Pinpoint the cell where the given text exists, returning its [x, y] midpoint coordinate. 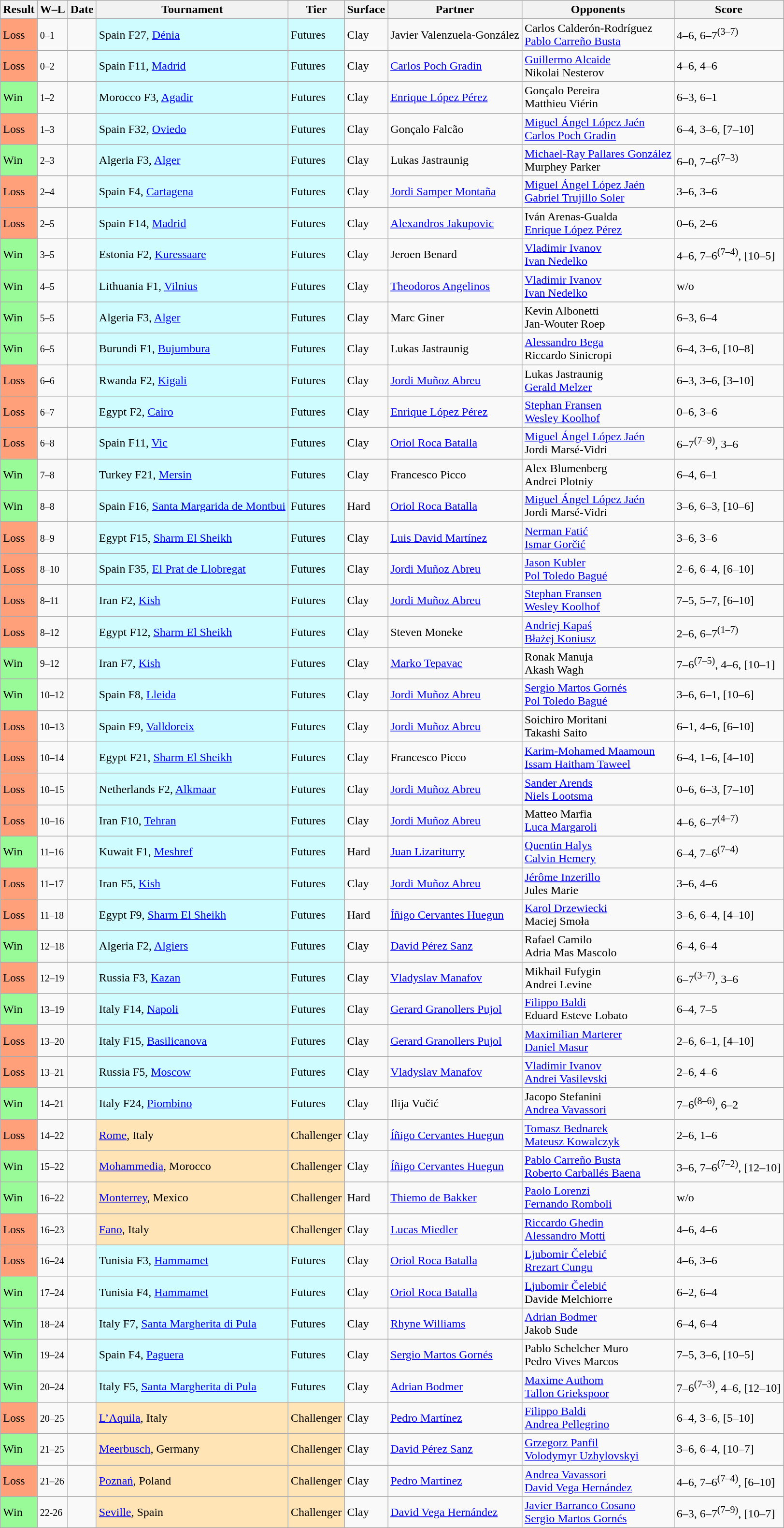
9–12 [52, 663]
6–0, 7–6(7–3) [728, 160]
Vladimir Ivanov Andrei Vasilevski [598, 1072]
Spain F4, Cartagena [192, 191]
2–4 [52, 191]
6–4, 3–6, [10–8] [728, 349]
6–4, 7–6(7–4) [728, 851]
16–23 [52, 1229]
Juan Lizariturry [455, 851]
13–19 [52, 1009]
Italy F15, Basilicanova [192, 1041]
Spain F32, Oviedo [192, 129]
21–25 [52, 1450]
Jordi Samper Montaña [455, 191]
14–22 [52, 1135]
Spain F8, Lleida [192, 695]
7–5, 5–7, [6–10] [728, 600]
13–20 [52, 1041]
10–16 [52, 821]
Italy F14, Napoli [192, 1009]
Adrian Bodmer [455, 1386]
Luis David Martínez [455, 537]
4–6, 7–6(7–4), [6–10] [728, 1481]
Egypt F9, Sharm El Sheikh [192, 915]
5–5 [52, 317]
3–5 [52, 254]
10–14 [52, 758]
22-26 [52, 1513]
Russia F3, Kazan [192, 978]
8–11 [52, 600]
Grzegorz Panfil Volodymyr Uzhylovskyi [598, 1450]
Miguel Ángel López Jaén Gabriel Trujillo Soler [598, 191]
Ljubomir Čelebić Davide Melchiorre [598, 1292]
Paolo Lorenzi Fernando Romboli [598, 1197]
17–24 [52, 1292]
Russia F5, Moscow [192, 1072]
Spain F9, Valldoreix [192, 726]
Result [19, 10]
6–1, 4–6, [6–10] [728, 726]
6–4, 1–6, [4–10] [728, 758]
6–5 [52, 349]
Estonia F2, Kuressaare [192, 254]
Jacopo Stefanini Andrea Vavassori [598, 1104]
6–7(3–7), 3–6 [728, 978]
Tomasz Bednarek Mateusz Kowalczyk [598, 1135]
13–21 [52, 1072]
Egypt F12, Sharm El Sheikh [192, 632]
20–24 [52, 1386]
Alexandros Jakupovic [455, 223]
Monterrey, Mexico [192, 1197]
Marko Tepavac [455, 663]
6–8 [52, 444]
Carlos Calderón-Rodríguez Pablo Carreño Busta [598, 35]
8–12 [52, 632]
Ilija Vučić [455, 1104]
Tournament [192, 10]
Riccardo Ghedin Alessandro Motti [598, 1229]
11–17 [52, 883]
6–2, 6–4 [728, 1292]
4–6, 7–6(7–4), [10–5] [728, 254]
Kuwait F1, Meshref [192, 851]
2–3 [52, 160]
Rome, Italy [192, 1135]
Rwanda F2, Kigali [192, 380]
Burundi F1, Bujumbura [192, 349]
2–5 [52, 223]
7–5, 3–6, [10–5] [728, 1355]
0–6, 2–6 [728, 223]
18–24 [52, 1323]
Spain F27, Dénia [192, 35]
Spain F14, Madrid [192, 223]
Ljubomir Čelebić Rrezart Cungu [598, 1260]
7–8 [52, 475]
Rafael Camilo Adria Mas Mascolo [598, 946]
David Vega Hernández [455, 1513]
2–6, 6–7(1–7) [728, 632]
8–10 [52, 569]
6–3, 6–4 [728, 317]
16–22 [52, 1197]
6–3, 6–7(7–9), [10–7] [728, 1513]
3–6, 6–3, [10–6] [728, 506]
Miguel Ángel López Jaén Carlos Poch Gradin [598, 129]
6–4, 3–6, [5–10] [728, 1418]
8–8 [52, 506]
Gonçalo Pereira Matthieu Viérin [598, 98]
Matteo Marfia Luca Margaroli [598, 821]
0–6, 3–6 [728, 412]
Iran F5, Kish [192, 883]
Lucas Miedler [455, 1229]
Iran F2, Kish [192, 600]
2–6, 6–1, [4–10] [728, 1041]
Iran F7, Kish [192, 663]
7–6(7–3), 4–6, [12–10] [728, 1386]
Andriej Kapaś Błażej Koniusz [598, 632]
Turkey F21, Mersin [192, 475]
12–19 [52, 978]
19–24 [52, 1355]
10–12 [52, 695]
Adrian Bodmer Jakob Sude [598, 1323]
10–15 [52, 789]
Karol Drzewiecki Maciej Smoła [598, 915]
Sergio Martos Gornés [455, 1355]
Marc Giner [455, 317]
4–6, 3–6 [728, 1260]
Italy F24, Piombino [192, 1104]
Guillermo Alcaide Nikolai Nesterov [598, 66]
W–L [52, 10]
1–3 [52, 129]
21–26 [52, 1481]
Spain F11, Madrid [192, 66]
Mohammedia, Morocco [192, 1167]
0–2 [52, 66]
Lithuania F1, Vilnius [192, 286]
Sander Arends Niels Lootsma [598, 789]
Spain F16, Santa Margarida de Montbui [192, 506]
6–4, 6–1 [728, 475]
Alessandro Bega Riccardo Sinicropi [598, 349]
Surface [366, 10]
Lukas Jastraunig Gerald Melzer [598, 380]
6–4, 3–6, [7–10] [728, 129]
Soichiro Moritani Takashi Saito [598, 726]
Javier Valenzuela-González [455, 35]
Egypt F21, Sharm El Sheikh [192, 758]
3–6, 6–1, [10–6] [728, 695]
Thiemo de Bakker [455, 1197]
Date [82, 10]
Gonçalo Falcão [455, 129]
Rhyne Williams [455, 1323]
4–5 [52, 286]
1–2 [52, 98]
2–6, 4–6 [728, 1072]
15–22 [52, 1167]
Iran F10, Tehran [192, 821]
Spain F35, El Prat de Llobregat [192, 569]
6–3, 3–6, [3–10] [728, 380]
Tunisia F3, Hammamet [192, 1260]
Score [728, 10]
Iván Arenas-Gualda Enrique López Pérez [598, 223]
Javier Barranco Cosano Sergio Martos Gornés [598, 1513]
Andrea Vavassori David Vega Hernández [598, 1481]
10–13 [52, 726]
Partner [455, 10]
Steven Moneke [455, 632]
Ronak Manuja Akash Wagh [598, 663]
3–6, 4–6 [728, 883]
16–24 [52, 1260]
Italy F7, Santa Margherita di Pula [192, 1323]
11–18 [52, 915]
L’Aquila, Italy [192, 1418]
2–6, 1–6 [728, 1135]
20–25 [52, 1418]
Karim-Mohamed Maamoun Issam Haitham Taweel [598, 758]
Meerbusch, Germany [192, 1450]
4–6, 6–7(4–7) [728, 821]
Filippo Baldi Andrea Pellegrino [598, 1418]
Pablo Carreño Busta Roberto Carballés Baena [598, 1167]
4–6, 6–7(3–7) [728, 35]
Seville, Spain [192, 1513]
Carlos Poch Gradin [455, 66]
7–6(7–5), 4–6, [10–1] [728, 663]
Spain F4, Paguera [192, 1355]
0–6, 6–3, [7–10] [728, 789]
Mikhail Fufygin Andrei Levine [598, 978]
6–7(7–9), 3–6 [728, 444]
Theodoros Angelinos [455, 286]
Sergio Martos Gornés Pol Toledo Bagué [598, 695]
3–6, 6–4, [10–7] [728, 1450]
Morocco F3, Agadir [192, 98]
0–1 [52, 35]
Maximilian Marterer Daniel Masur [598, 1041]
Algeria F2, Algiers [192, 946]
Quentin Halys Calvin Hemery [598, 851]
14–21 [52, 1104]
7–6(8–6), 6–2 [728, 1104]
Poznań, Poland [192, 1481]
11–16 [52, 851]
Alex Blumenberg Andrei Plotniy [598, 475]
6–7 [52, 412]
Jason Kubler Pol Toledo Bagué [598, 569]
Michael-Ray Pallares González Murphey Parker [598, 160]
Opponents [598, 10]
Egypt F2, Cairo [192, 412]
Jeroen Benard [455, 254]
8–9 [52, 537]
Pablo Schelcher Muro Pedro Vives Marcos [598, 1355]
Italy F5, Santa Margherita di Pula [192, 1386]
Jérôme Inzerillo Jules Marie [598, 883]
3–6, 6–4, [4–10] [728, 915]
Nerman Fatić Ismar Gorčić [598, 537]
Kevin Albonetti Jan-Wouter Roep [598, 317]
Fano, Italy [192, 1229]
Maxime Authom Tallon Griekspoor [598, 1386]
12–18 [52, 946]
Egypt F15, Sharm El Sheikh [192, 537]
2–6, 6–4, [6–10] [728, 569]
Filippo Baldi Eduard Esteve Lobato [598, 1009]
3–6, 7–6(7–2), [12–10] [728, 1167]
6–3, 6–1 [728, 98]
6–6 [52, 380]
Spain F11, Vic [192, 444]
Tier [316, 10]
6–4, 7–5 [728, 1009]
Netherlands F2, Alkmaar [192, 789]
Tunisia F4, Hammamet [192, 1292]
